Capture the cell that displays the provided text and extract its (X, Y) central coordinate. 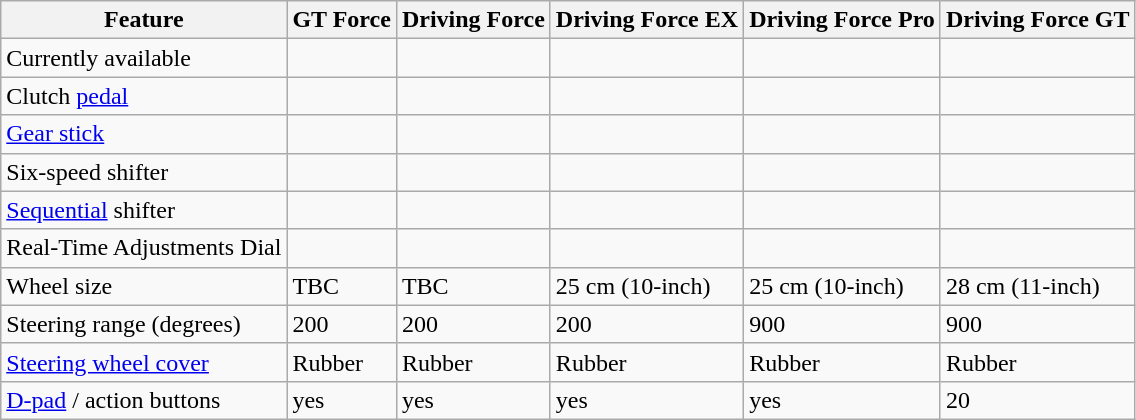
Six-speed shifter (144, 172)
Feature (144, 20)
Sequential shifter (144, 210)
Driving Force EX (646, 20)
Clutch pedal (144, 96)
20 (1038, 400)
Real-Time Adjustments Dial (144, 248)
Driving Force (473, 20)
Steering range (degrees) (144, 324)
Currently available (144, 58)
Driving Force Pro (842, 20)
D-pad / action buttons (144, 400)
GT Force (342, 20)
Gear stick (144, 134)
Driving Force GT (1038, 20)
Wheel size (144, 286)
28 cm (11-inch) (1038, 286)
Steering wheel cover (144, 362)
